Locate the cell with the specified text and output its (x, y) center coordinate. 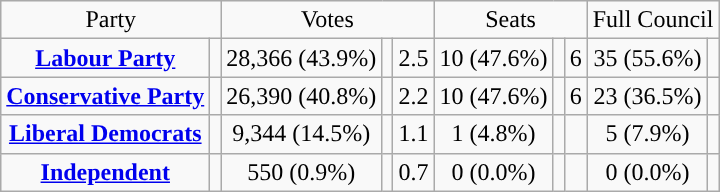
2.5 (414, 58)
Full Council (653, 20)
2.2 (414, 96)
5 (7.9%) (648, 134)
Liberal Democrats (106, 134)
0.7 (414, 172)
Votes (328, 20)
Seats (510, 20)
1 (4.8%) (494, 134)
9,344 (14.5%) (302, 134)
1.1 (414, 134)
550 (0.9%) (302, 172)
Labour Party (106, 58)
28,366 (43.9%) (302, 58)
Party (111, 20)
23 (36.5%) (648, 96)
35 (55.6%) (648, 58)
26,390 (40.8%) (302, 96)
Conservative Party (106, 96)
Independent (106, 172)
